Locate the cell with the specified text and output its (x, y) center coordinate. 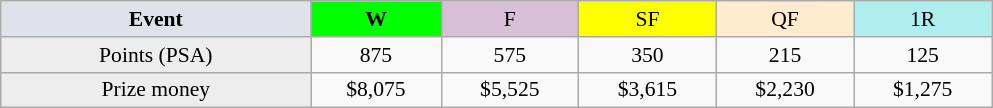
QF (785, 19)
W (376, 19)
1R (923, 19)
Event (156, 19)
$2,230 (785, 90)
125 (923, 55)
215 (785, 55)
$5,525 (510, 90)
Points (PSA) (156, 55)
575 (510, 55)
$3,615 (648, 90)
$8,075 (376, 90)
Prize money (156, 90)
SF (648, 19)
F (510, 19)
875 (376, 55)
350 (648, 55)
$1,275 (923, 90)
